For the text-containing cell, return its midpoint in (X, Y) coordinate format. 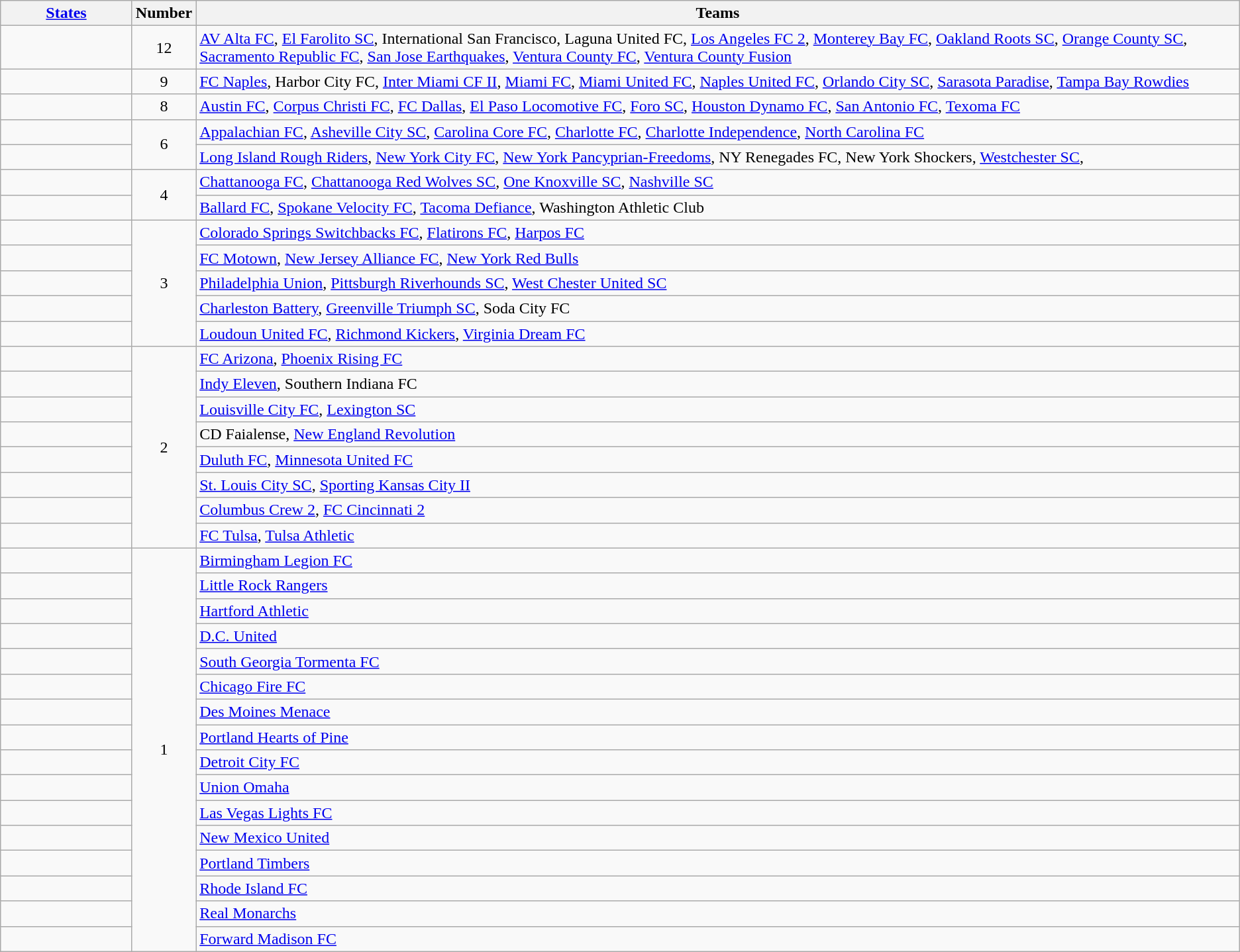
Charleston Battery, Greenville Triumph SC, Soda City FC (718, 308)
Las Vegas Lights FC (718, 813)
2 (164, 447)
9 (164, 81)
Appalachian FC, Asheville City SC, Carolina Core FC, Charlotte FC, Charlotte Independence, North Carolina FC (718, 132)
Birmingham Legion FC (718, 560)
St. Louis City SC, Sporting Kansas City II (718, 485)
Little Rock Rangers (718, 586)
Philadelphia Union, Pittsburgh Riverhounds SC, West Chester United SC (718, 283)
Louisville City FC, Lexington SC (718, 409)
Number (164, 13)
Colorado Springs Switchbacks FC, Flatirons FC, Harpos FC (718, 233)
3 (164, 283)
Real Monarchs (718, 914)
FC Arizona, Phoenix Rising FC (718, 359)
Austin FC, Corpus Christi FC, FC Dallas, El Paso Locomotive FC, Foro SC, Houston Dynamo FC, San Antonio FC, Texoma FC (718, 107)
6 (164, 144)
Portland Hearts of Pine (718, 737)
Long Island Rough Riders, New York City FC, New York Pancyprian-Freedoms, NY Renegades FC, New York Shockers, Westchester SC, (718, 157)
New Mexico United (718, 838)
Hartford Athletic (718, 611)
States (66, 13)
Indy Eleven, Southern Indiana FC (718, 384)
1 (164, 750)
Chicago Fire FC (718, 686)
4 (164, 195)
Des Moines Menace (718, 712)
Portland Timbers (718, 863)
South Georgia Tormenta FC (718, 661)
Duluth FC, Minnesota United FC (718, 460)
Detroit City FC (718, 763)
12 (164, 48)
FC Tulsa, Tulsa Athletic (718, 535)
Union Omaha (718, 788)
Ballard FC, Spokane Velocity FC, Tacoma Defiance, Washington Athletic Club (718, 207)
Teams (718, 13)
Loudoun United FC, Richmond Kickers, Virginia Dream FC (718, 333)
Chattanooga FC, Chattanooga Red Wolves SC, One Knoxville SC, Nashville SC (718, 182)
Forward Madison FC (718, 939)
Columbus Crew 2, FC Cincinnati 2 (718, 510)
Rhode Island FC (718, 888)
D.C. United (718, 636)
CD Faialense, New England Revolution (718, 435)
FC Motown, New Jersey Alliance FC, New York Red Bulls (718, 258)
FC Naples, Harbor City FC, Inter Miami CF II, Miami FC, Miami United FC, Naples United FC, Orlando City SC, Sarasota Paradise, Tampa Bay Rowdies (718, 81)
8 (164, 107)
